Determine the (X, Y) coordinate at the center of the cell enclosing the given text.  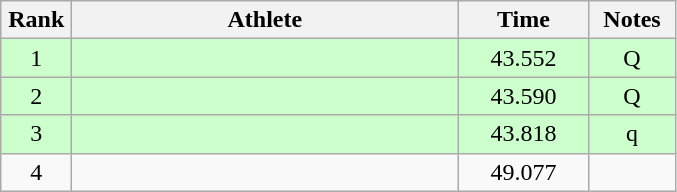
Notes (632, 20)
43.818 (524, 134)
43.590 (524, 96)
2 (36, 96)
Time (524, 20)
3 (36, 134)
Rank (36, 20)
49.077 (524, 172)
Athlete (265, 20)
q (632, 134)
43.552 (524, 58)
4 (36, 172)
1 (36, 58)
